Capture the cell that displays the provided text and extract its [x, y] central coordinate. 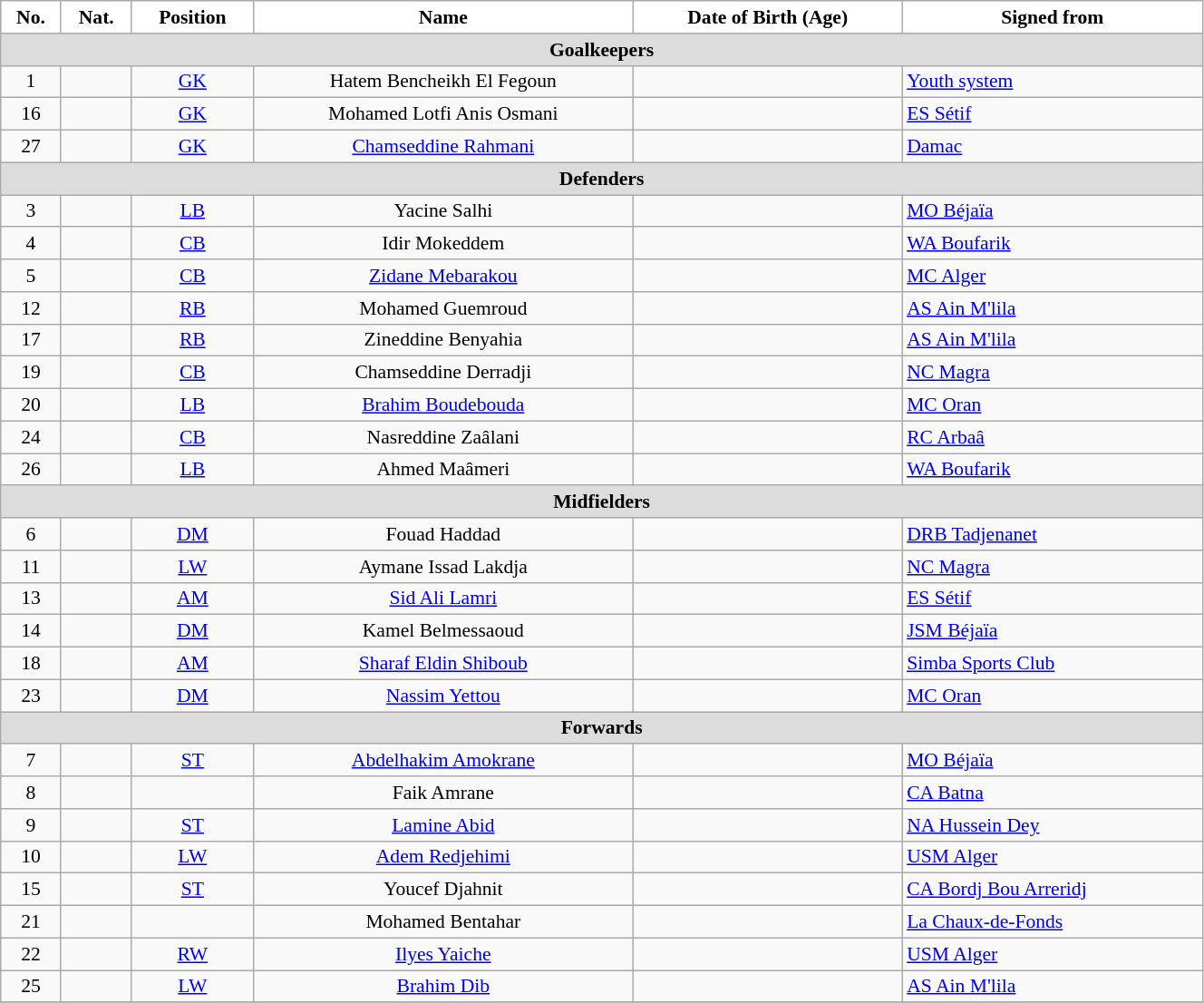
Chamseddine Rahmani [442, 147]
Youcef Djahnit [442, 890]
23 [31, 696]
La Chaux-de-Fonds [1052, 922]
Faik Amrane [442, 793]
6 [31, 534]
Brahim Dib [442, 987]
20 [31, 405]
1 [31, 82]
3 [31, 211]
13 [31, 599]
Abdelhakim Amokrane [442, 761]
Mohamed Guemroud [442, 308]
Defenders [602, 179]
RC Arbaâ [1052, 437]
8 [31, 793]
16 [31, 114]
15 [31, 890]
7 [31, 761]
Sid Ali Lamri [442, 599]
Forwards [602, 728]
CA Bordj Bou Arreridj [1052, 890]
JSM Béjaïa [1052, 631]
Zidane Mebarakou [442, 276]
11 [31, 567]
25 [31, 987]
24 [31, 437]
Position [192, 17]
Midfielders [602, 502]
19 [31, 373]
Mohamed Lotfi Anis Osmani [442, 114]
MC Alger [1052, 276]
Zineddine Benyahia [442, 340]
Ahmed Maâmeri [442, 470]
Ilyes Yaiche [442, 954]
17 [31, 340]
Nat. [96, 17]
21 [31, 922]
14 [31, 631]
Nasreddine Zaâlani [442, 437]
Adem Redjehimi [442, 857]
CA Batna [1052, 793]
12 [31, 308]
No. [31, 17]
4 [31, 244]
Youth system [1052, 82]
9 [31, 825]
Signed from [1052, 17]
NA Hussein Dey [1052, 825]
Lamine Abid [442, 825]
Idir Mokeddem [442, 244]
Simba Sports Club [1052, 664]
DRB Tadjenanet [1052, 534]
27 [31, 147]
Yacine Salhi [442, 211]
Kamel Belmessaoud [442, 631]
Damac [1052, 147]
Name [442, 17]
Date of Birth (Age) [767, 17]
Aymane Issad Lakdja [442, 567]
Brahim Boudebouda [442, 405]
Sharaf Eldin Shiboub [442, 664]
RW [192, 954]
Chamseddine Derradji [442, 373]
Nassim Yettou [442, 696]
Hatem Bencheikh El Fegoun [442, 82]
22 [31, 954]
18 [31, 664]
Fouad Haddad [442, 534]
5 [31, 276]
26 [31, 470]
10 [31, 857]
Mohamed Bentahar [442, 922]
Goalkeepers [602, 50]
